Locate the cell with the specified text and output its (X, Y) center coordinate. 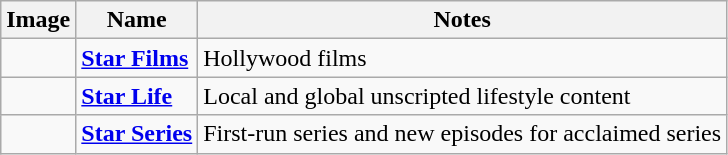
Star Life (137, 96)
First-run series and new episodes for acclaimed series (462, 134)
Notes (462, 20)
Star Series (137, 134)
Name (137, 20)
Star Films (137, 58)
Local and global unscripted lifestyle content (462, 96)
Image (38, 20)
Hollywood films (462, 58)
